From the cell containing the given text, extract its center point as [X, Y] coordinate. 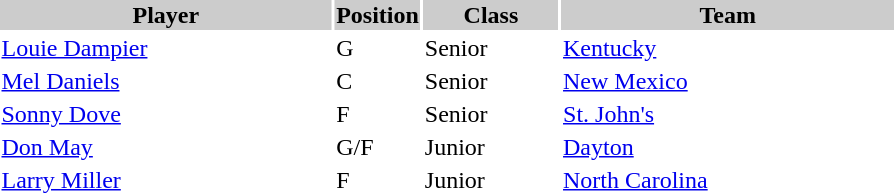
Don May [166, 147]
G [378, 48]
Position [378, 15]
Team [728, 15]
Kentucky [728, 48]
C [378, 81]
Mel Daniels [166, 81]
St. John's [728, 114]
Junior [490, 147]
New Mexico [728, 81]
Louie Dampier [166, 48]
Sonny Dove [166, 114]
Dayton [728, 147]
F [378, 114]
G/F [378, 147]
Class [490, 15]
Player [166, 15]
